Scan for the cell matching the given text and deliver its (x, y) coordinate at center. 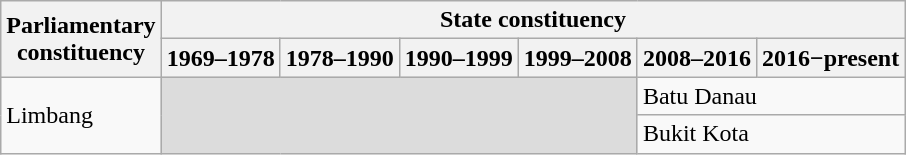
2008–2016 (696, 58)
Bukit Kota (770, 134)
Limbang (81, 115)
1978–1990 (340, 58)
Parliamentaryconstituency (81, 39)
1999–2008 (578, 58)
State constituency (533, 20)
1969–1978 (220, 58)
2016−present (830, 58)
Batu Danau (770, 96)
1990–1999 (458, 58)
